From the cell containing the given text, extract its center point as [X, Y] coordinate. 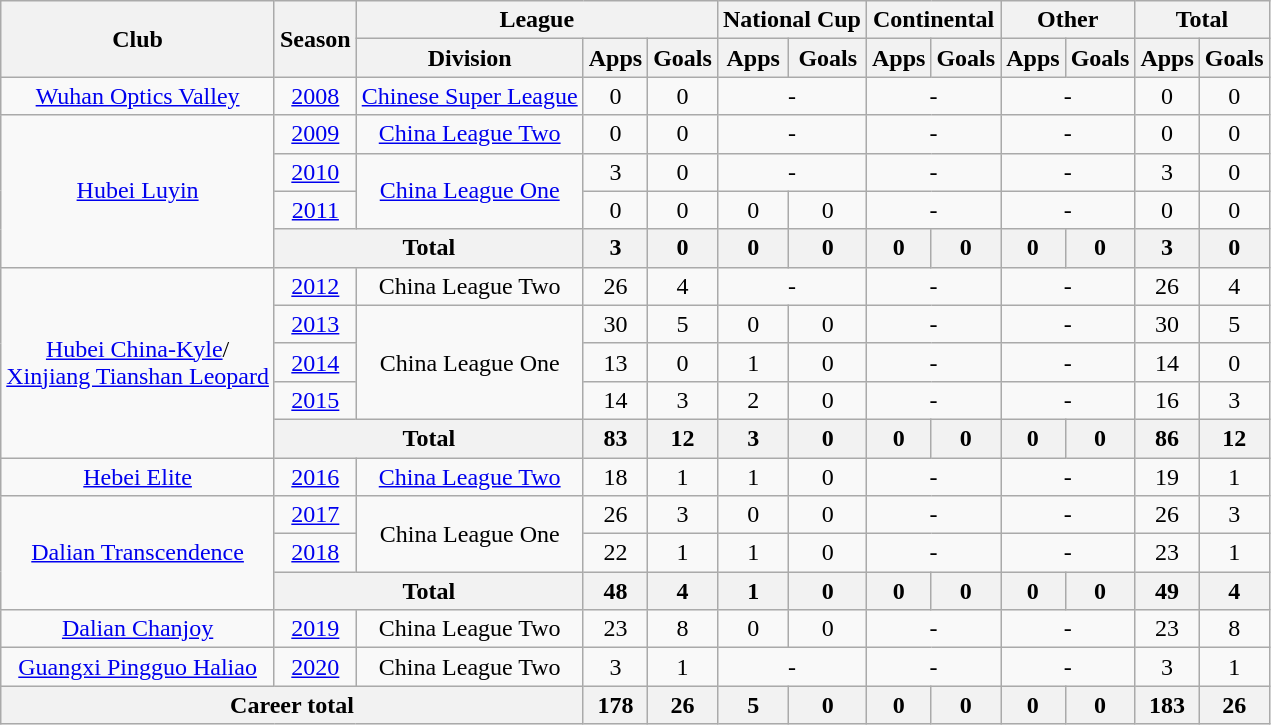
18 [615, 477]
48 [615, 591]
Division [470, 58]
Dalian Chanjoy [138, 629]
2013 [315, 324]
2011 [315, 210]
83 [615, 438]
Hubei Luyin [138, 191]
2009 [315, 134]
Career total [292, 705]
Other [1068, 20]
Wuhan Optics Valley [138, 96]
22 [615, 553]
19 [1167, 477]
2018 [315, 553]
49 [1167, 591]
2012 [315, 286]
Hubei China-Kyle/Xinjiang Tianshan Leopard [138, 362]
Hebei Elite [138, 477]
Guangxi Pingguo Haliao [138, 667]
Dalian Transcendence [138, 553]
Continental [933, 20]
2014 [315, 362]
2020 [315, 667]
183 [1167, 705]
2016 [315, 477]
National Cup [792, 20]
Season [315, 39]
2 [753, 400]
13 [615, 362]
2010 [315, 172]
Club [138, 39]
16 [1167, 400]
League [536, 20]
2008 [315, 96]
2017 [315, 515]
2019 [315, 629]
86 [1167, 438]
Chinese Super League [470, 96]
178 [615, 705]
2015 [315, 400]
